Scan for the cell matching the given text and deliver its (X, Y) coordinate at center. 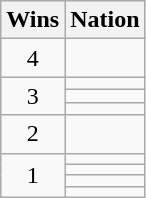
1 (33, 175)
2 (33, 134)
3 (33, 96)
Wins (33, 20)
4 (33, 58)
Nation (105, 20)
